Search for the cell housing the specified text and yield its [x, y] center coordinate. 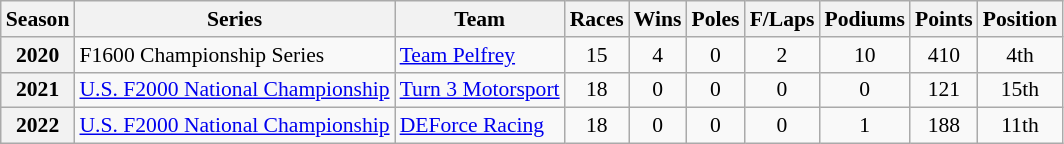
Podiums [864, 19]
2021 [38, 90]
Series [234, 19]
F1600 Championship Series [234, 55]
Points [944, 19]
2020 [38, 55]
4th [1020, 55]
Wins [658, 19]
Team Pelfrey [480, 55]
Poles [715, 19]
DEForce Racing [480, 126]
Position [1020, 19]
410 [944, 55]
2022 [38, 126]
1 [864, 126]
15th [1020, 90]
Team [480, 19]
2 [782, 55]
F/Laps [782, 19]
10 [864, 55]
11th [1020, 126]
121 [944, 90]
4 [658, 55]
15 [597, 55]
Turn 3 Motorsport [480, 90]
Season [38, 19]
188 [944, 126]
Races [597, 19]
